Scan for the cell matching the given text and deliver its [X, Y] coordinate at center. 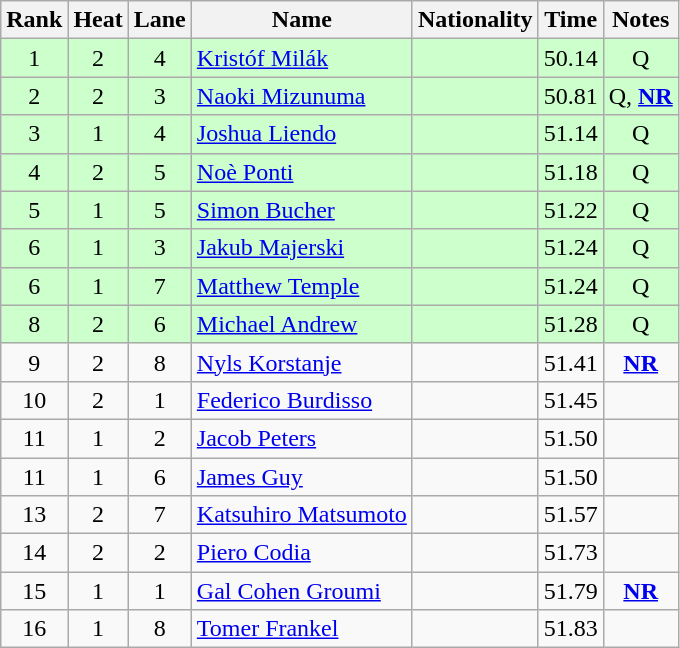
Michael Andrew [302, 324]
50.81 [570, 96]
51.45 [570, 400]
51.18 [570, 172]
14 [34, 553]
Jakub Majerski [302, 248]
51.22 [570, 210]
Matthew Temple [302, 286]
13 [34, 515]
15 [34, 591]
Naoki Mizunuma [302, 96]
51.14 [570, 134]
Katsuhiro Matsumoto [302, 515]
51.57 [570, 515]
Time [570, 20]
Federico Burdisso [302, 400]
51.73 [570, 553]
Kristóf Milák [302, 58]
Jacob Peters [302, 438]
51.79 [570, 591]
16 [34, 629]
Nyls Korstanje [302, 362]
51.28 [570, 324]
Tomer Frankel [302, 629]
Nationality [475, 20]
Notes [640, 20]
Joshua Liendo [302, 134]
James Guy [302, 477]
Noè Ponti [302, 172]
Heat [98, 20]
Rank [34, 20]
10 [34, 400]
9 [34, 362]
50.14 [570, 58]
Lane [160, 20]
Simon Bucher [302, 210]
Gal Cohen Groumi [302, 591]
51.83 [570, 629]
Piero Codia [302, 553]
Name [302, 20]
Q, NR [640, 96]
51.41 [570, 362]
